From the cell containing the given text, extract its center point as [x, y] coordinate. 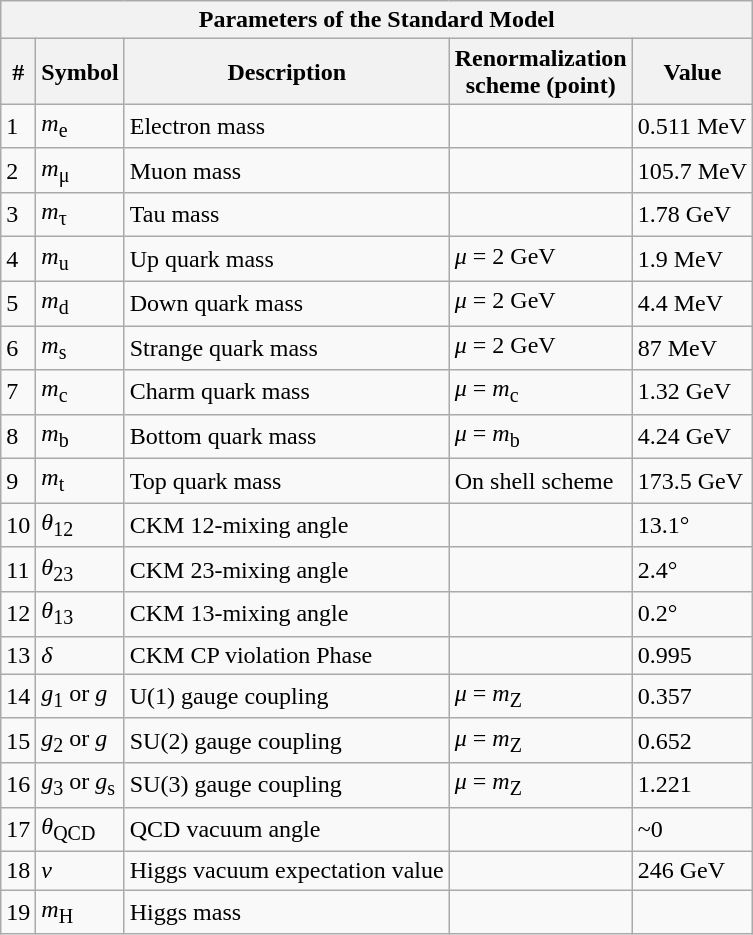
12 [18, 614]
mu [80, 259]
Symbol [80, 72]
1.221 [692, 785]
g2 or g [80, 740]
1.78 GeV [692, 215]
~0 [692, 829]
Up quark mass [286, 259]
Higgs mass [286, 912]
mμ [80, 170]
Electron mass [286, 126]
173.5 GeV [692, 481]
mt [80, 481]
# [18, 72]
7 [18, 392]
mc [80, 392]
CKM 13-mixing angle [286, 614]
15 [18, 740]
13 [18, 655]
4.24 GeV [692, 436]
md [80, 303]
2 [18, 170]
θQCD [80, 829]
0.995 [692, 655]
Higgs vacuum expectation value [286, 870]
2.4° [692, 569]
δ [80, 655]
16 [18, 785]
4 [18, 259]
5 [18, 303]
9 [18, 481]
Strange quark mass [286, 348]
me [80, 126]
SU(3) gauge coupling [286, 785]
CKM 12-mixing angle [286, 525]
13.1° [692, 525]
10 [18, 525]
On shell scheme [540, 481]
105.7 MeV [692, 170]
g1 or g [80, 696]
87 MeV [692, 348]
11 [18, 569]
17 [18, 829]
0.652 [692, 740]
Charm quark mass [286, 392]
ms [80, 348]
mb [80, 436]
μ = mb [540, 436]
1 [18, 126]
mτ [80, 215]
0.511 MeV [692, 126]
μ = mc [540, 392]
Down quark mass [286, 303]
Value [692, 72]
Top quark mass [286, 481]
v [80, 870]
6 [18, 348]
θ13 [80, 614]
1.9 MeV [692, 259]
246 GeV [692, 870]
θ12 [80, 525]
8 [18, 436]
CKM 23-mixing angle [286, 569]
U(1) gauge coupling [286, 696]
4.4 MeV [692, 303]
Bottom quark mass [286, 436]
19 [18, 912]
mH [80, 912]
0.2° [692, 614]
g3 or gs [80, 785]
θ23 [80, 569]
Muon mass [286, 170]
SU(2) gauge coupling [286, 740]
18 [18, 870]
14 [18, 696]
Renormalization scheme (point) [540, 72]
QCD vacuum angle [286, 829]
Parameters of the Standard Model [377, 20]
Tau mass [286, 215]
CKM CP violation Phase [286, 655]
3 [18, 215]
0.357 [692, 696]
1.32 GeV [692, 392]
Description [286, 72]
